Locate the cell with the specified text and output its (X, Y) center coordinate. 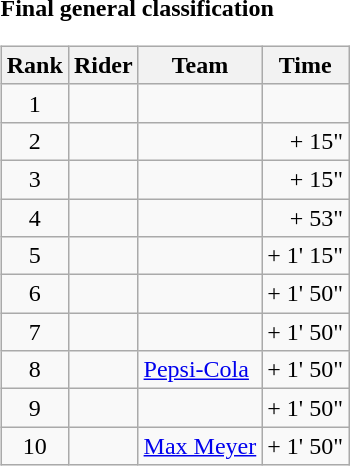
Max Meyer (200, 446)
Time (306, 65)
3 (34, 179)
8 (34, 370)
Rank (34, 65)
4 (34, 217)
1 (34, 103)
9 (34, 408)
2 (34, 141)
7 (34, 332)
Team (200, 65)
+ 1' 15" (306, 256)
6 (34, 294)
Pepsi-Cola (200, 370)
10 (34, 446)
Rider (103, 65)
5 (34, 256)
+ 53" (306, 217)
